Provide the [X, Y] coordinate of the cell's center where the given text is located.  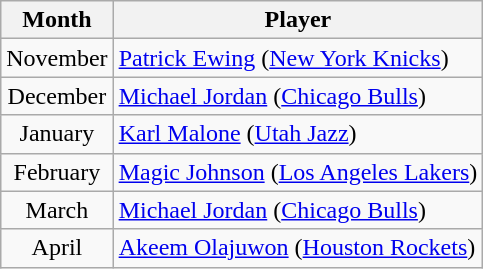
February [57, 172]
Magic Johnson (Los Angeles Lakers) [298, 172]
November [57, 58]
December [57, 96]
Month [57, 20]
April [57, 248]
Player [298, 20]
Karl Malone (Utah Jazz) [298, 134]
Patrick Ewing (New York Knicks) [298, 58]
January [57, 134]
Akeem Olajuwon (Houston Rockets) [298, 248]
March [57, 210]
